Pinpoint the cell where the given text exists, returning its [x, y] midpoint coordinate. 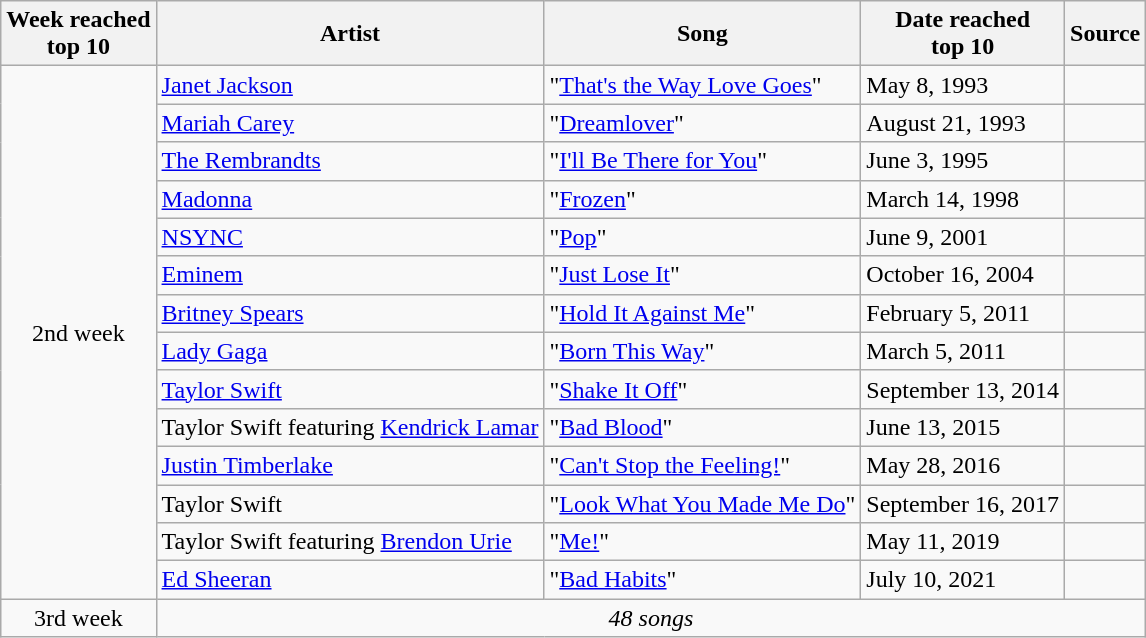
"Bad Blood" [702, 427]
"Pop" [702, 237]
June 3, 1995 [963, 161]
September 16, 2017 [963, 503]
March 14, 1998 [963, 199]
Taylor Swift featuring Kendrick Lamar [350, 427]
48 songs [651, 618]
Taylor Swift featuring Brendon Urie [350, 542]
Week reached top 10 [78, 34]
The Rembrandts [350, 161]
Mariah Carey [350, 123]
"Me!" [702, 542]
Britney Spears [350, 313]
October 16, 2004 [963, 275]
Lady Gaga [350, 351]
2nd week [78, 332]
Justin Timberlake [350, 465]
NSYNC [350, 237]
"Born This Way" [702, 351]
September 13, 2014 [963, 389]
June 13, 2015 [963, 427]
February 5, 2011 [963, 313]
May 11, 2019 [963, 542]
"Bad Habits" [702, 580]
3rd week [78, 618]
Janet Jackson [350, 85]
May 8, 1993 [963, 85]
"Frozen" [702, 199]
"Hold It Against Me" [702, 313]
"Shake It Off" [702, 389]
Song [702, 34]
"Just Lose It" [702, 275]
"I'll Be There for You" [702, 161]
"Dreamlover" [702, 123]
"Can't Stop the Feeling!" [702, 465]
June 9, 2001 [963, 237]
Source [1106, 34]
August 21, 1993 [963, 123]
May 28, 2016 [963, 465]
Artist [350, 34]
"Look What You Made Me Do" [702, 503]
Madonna [350, 199]
Ed Sheeran [350, 580]
Eminem [350, 275]
"That's the Way Love Goes" [702, 85]
March 5, 2011 [963, 351]
July 10, 2021 [963, 580]
Date reached top 10 [963, 34]
